Return the [X, Y] coordinate for the center point of the cell that contains the specified text.  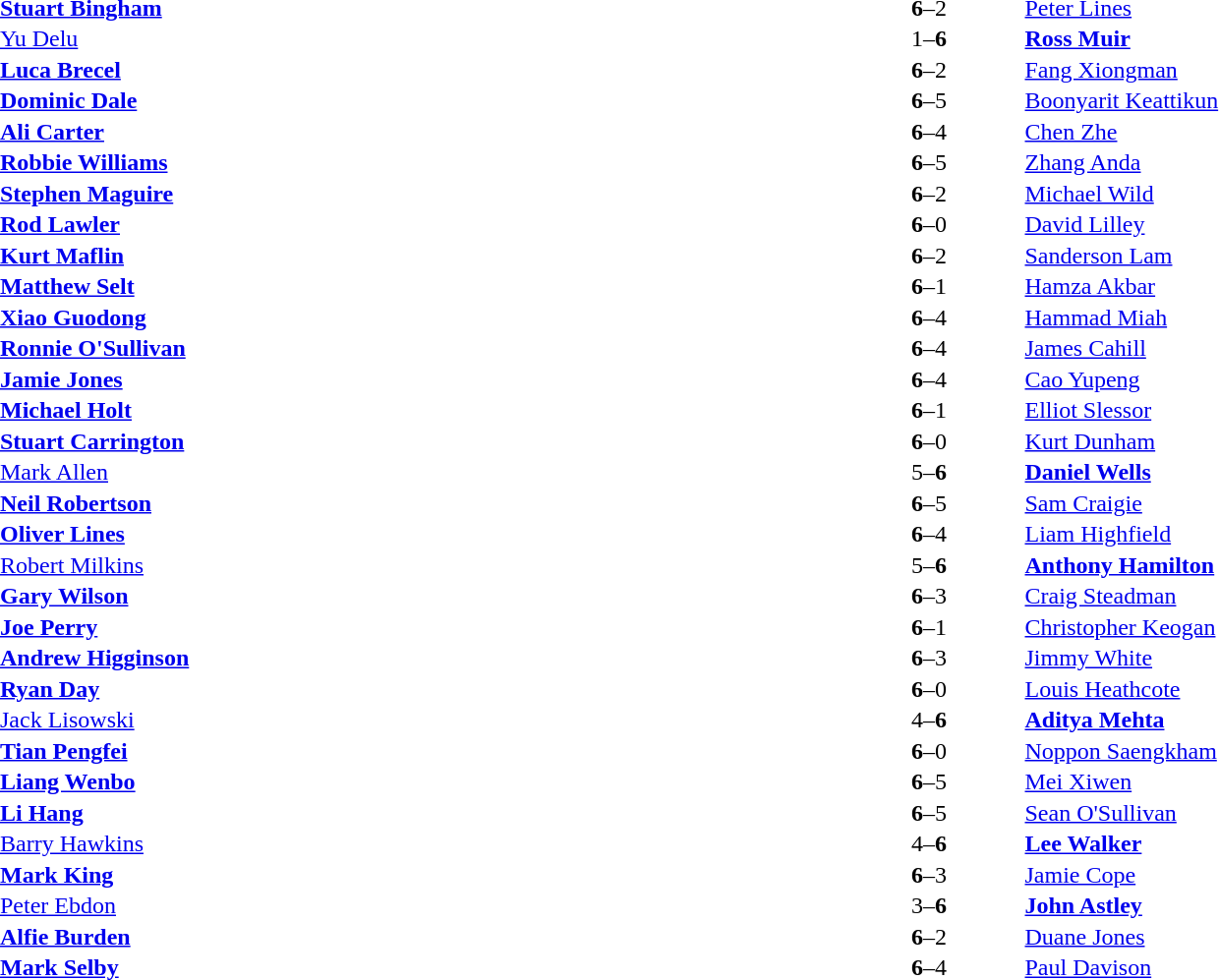
1–6 [928, 38]
3–6 [928, 905]
